Detect which cell encompasses the target text, then output its [X, Y] center coordinate. 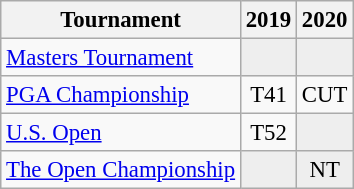
2020 [325, 20]
T52 [268, 133]
T41 [268, 95]
Masters Tournament [121, 58]
Tournament [121, 20]
U.S. Open [121, 133]
PGA Championship [121, 95]
CUT [325, 95]
The Open Championship [121, 170]
2019 [268, 20]
NT [325, 170]
